From the cell containing the given text, extract its center point as [X, Y] coordinate. 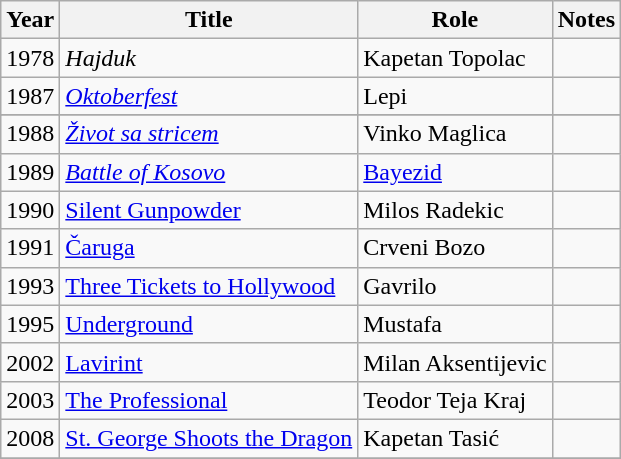
2002 [30, 362]
Mustafa [455, 324]
Kapetan Tasić [455, 438]
2003 [30, 400]
1991 [30, 248]
1995 [30, 324]
Hajduk [209, 58]
Lavirint [209, 362]
Battle of Kosovo [209, 172]
Crveni Bozo [455, 248]
1988 [30, 134]
Čaruga [209, 248]
1993 [30, 286]
Kapetan Topolac [455, 58]
1978 [30, 58]
Gavrilo [455, 286]
1989 [30, 172]
Milan Aksentijevic [455, 362]
Lepi [455, 96]
Notes [586, 20]
The Professional [209, 400]
Vinko Maglica [455, 134]
Title [209, 20]
2008 [30, 438]
Bayezid [455, 172]
Underground [209, 324]
Milos Radekic [455, 210]
Year [30, 20]
1987 [30, 96]
Teodor Teja Kraj [455, 400]
Silent Gunpowder [209, 210]
St. George Shoots the Dragon [209, 438]
Three Tickets to Hollywood [209, 286]
Role [455, 20]
Oktoberfest [209, 96]
Život sa stricem [209, 134]
1990 [30, 210]
